Locate the cell with the specified text and output its (X, Y) center coordinate. 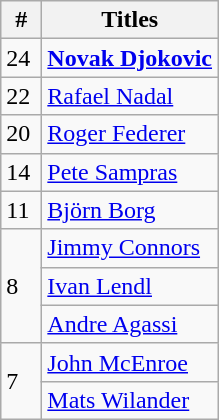
Novak Djokovic (130, 58)
Roger Federer (130, 134)
7 (22, 381)
Titles (130, 20)
22 (22, 96)
Pete Sampras (130, 172)
Rafael Nadal (130, 96)
20 (22, 134)
14 (22, 172)
# (22, 20)
Mats Wilander (130, 400)
8 (22, 286)
John McEnroe (130, 362)
Björn Borg (130, 210)
11 (22, 210)
Ivan Lendl (130, 286)
Andre Agassi (130, 324)
24 (22, 58)
Jimmy Connors (130, 248)
